Capture the cell that displays the provided text and extract its (X, Y) central coordinate. 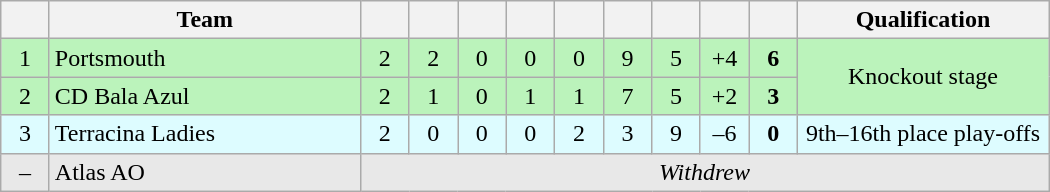
7 (628, 96)
Terracina Ladies (204, 134)
CD Bala Azul (204, 96)
–6 (724, 134)
Team (204, 20)
– (26, 172)
Atlas AO (204, 172)
+4 (724, 58)
Qualification (922, 20)
Knockout stage (922, 77)
+2 (724, 96)
6 (774, 58)
Portsmouth (204, 58)
9th–16th place play-offs (922, 134)
Withdrew (704, 172)
